Capture the cell that displays the provided text and extract its (x, y) central coordinate. 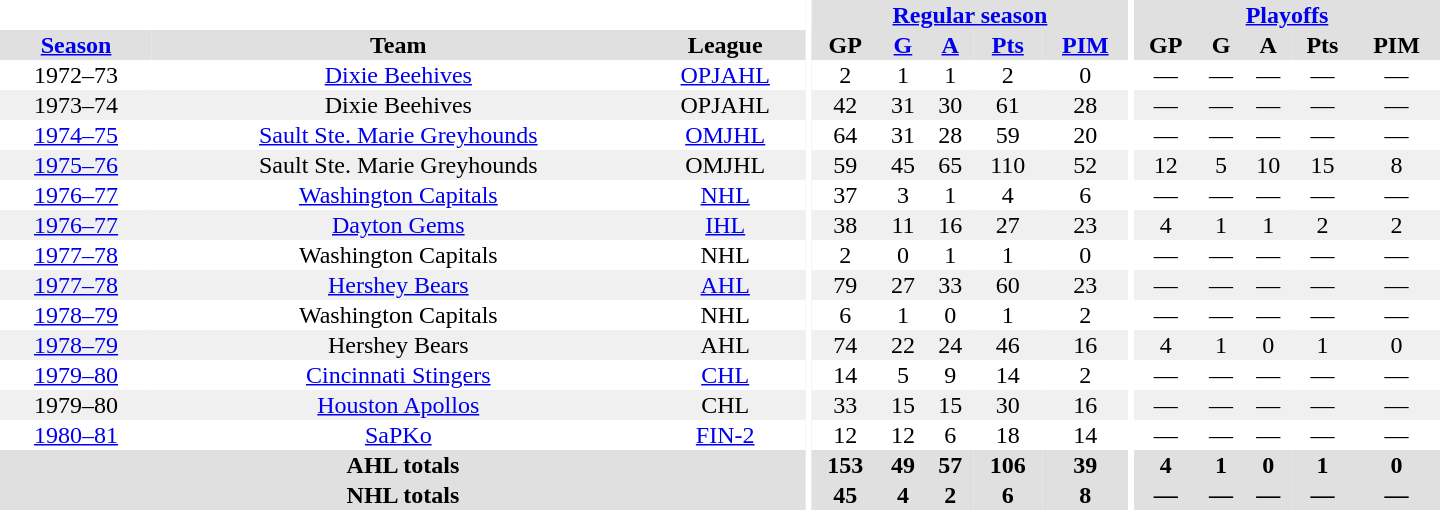
Regular season (970, 15)
22 (902, 345)
1972–73 (76, 75)
Playoffs (1287, 15)
74 (845, 345)
FIN-2 (724, 435)
NHL totals (403, 495)
Houston Apollos (398, 405)
Dayton Gems (398, 225)
Cincinnati Stingers (398, 375)
61 (1008, 105)
Season (76, 45)
1974–75 (76, 135)
1980–81 (76, 435)
52 (1086, 165)
1973–74 (76, 105)
3 (902, 195)
11 (902, 225)
110 (1008, 165)
64 (845, 135)
AHL totals (403, 465)
18 (1008, 435)
79 (845, 285)
60 (1008, 285)
39 (1086, 465)
9 (950, 375)
24 (950, 345)
153 (845, 465)
SaPKo (398, 435)
10 (1268, 165)
38 (845, 225)
42 (845, 105)
37 (845, 195)
57 (950, 465)
65 (950, 165)
IHL (724, 225)
106 (1008, 465)
46 (1008, 345)
1975–76 (76, 165)
League (724, 45)
49 (902, 465)
20 (1086, 135)
Team (398, 45)
